For the text-containing cell, return its midpoint in (x, y) coordinate format. 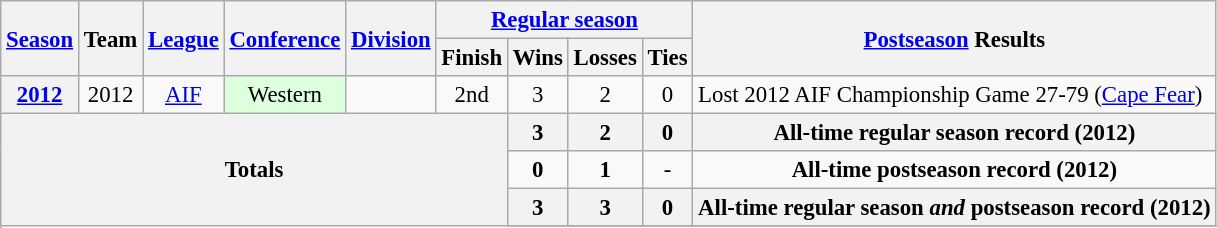
2nd (472, 95)
All-time postseason record (2012) (954, 170)
Losses (605, 58)
Wins (538, 58)
Conference (285, 38)
Ties (668, 58)
Regular season (564, 20)
Team (110, 38)
- (668, 170)
Finish (472, 58)
Division (391, 38)
Western (285, 95)
Lost 2012 AIF Championship Game 27-79 (Cape Fear) (954, 95)
All-time regular season record (2012) (954, 133)
Postseason Results (954, 38)
League (184, 38)
1 (605, 170)
Season (40, 38)
All-time regular season and postseason record (2012) (954, 208)
Totals (254, 170)
AIF (184, 95)
